Provide the (X, Y) coordinate of the cell's center where the given text is located.  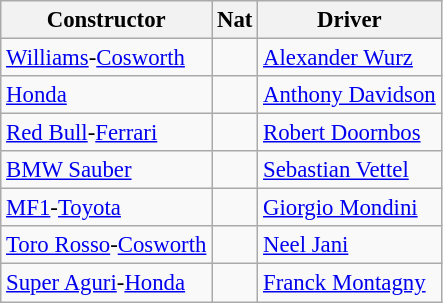
Robert Doornbos (350, 133)
Franck Montagny (350, 283)
Giorgio Mondini (350, 208)
Nat (235, 20)
Alexander Wurz (350, 58)
Toro Rosso-Cosworth (106, 245)
Honda (106, 95)
Red Bull-Ferrari (106, 133)
Constructor (106, 20)
Neel Jani (350, 245)
Anthony Davidson (350, 95)
Super Aguri-Honda (106, 283)
Williams-Cosworth (106, 58)
Sebastian Vettel (350, 170)
BMW Sauber (106, 170)
MF1-Toyota (106, 208)
Driver (350, 20)
